Determine the [x, y] coordinate at the center of the cell enclosing the given text.  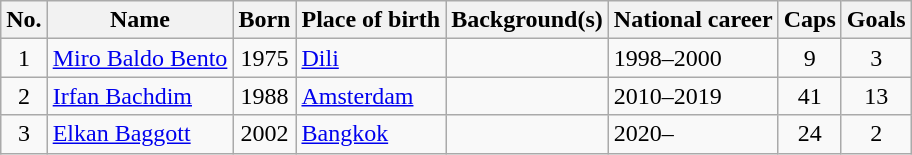
13 [876, 96]
1998–2000 [693, 58]
Miro Baldo Bento [140, 58]
2010–2019 [693, 96]
Caps [810, 20]
National career [693, 20]
Bangkok [371, 134]
Dili [371, 58]
Name [140, 20]
No. [24, 20]
1 [24, 58]
24 [810, 134]
2002 [264, 134]
2020– [693, 134]
1975 [264, 58]
Background(s) [528, 20]
Goals [876, 20]
Amsterdam [371, 96]
41 [810, 96]
Born [264, 20]
Elkan Baggott [140, 134]
Irfan Bachdim [140, 96]
9 [810, 58]
Place of birth [371, 20]
1988 [264, 96]
